Detect which cell encompasses the target text, then output its [X, Y] center coordinate. 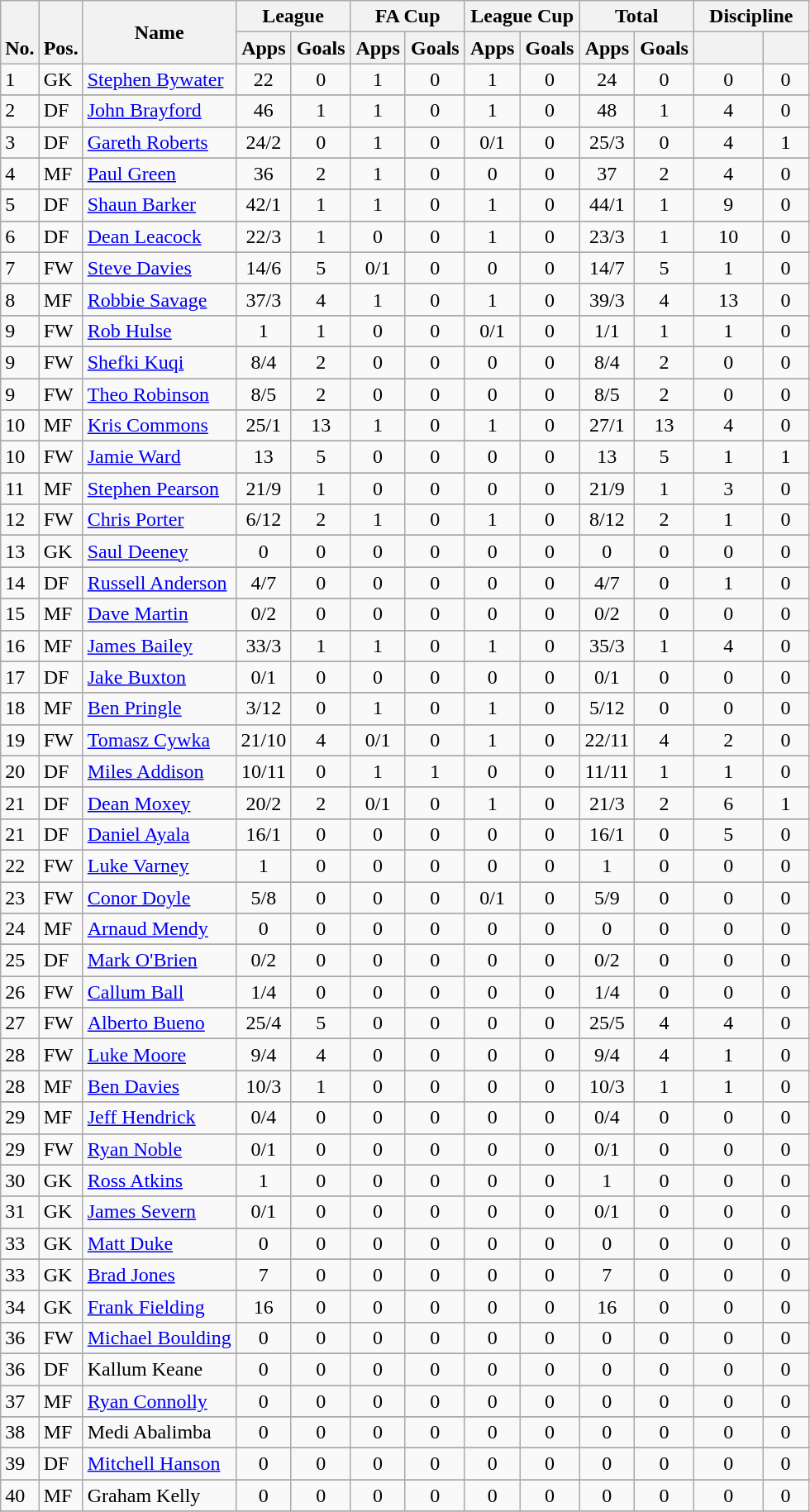
11 [20, 489]
20 [20, 771]
Total [636, 17]
Ross Atkins [159, 1181]
8 [20, 299]
12 [20, 520]
42/1 [263, 205]
39 [20, 1464]
23 [20, 897]
Jamie Ward [159, 457]
Shefki Kuqi [159, 362]
Kris Commons [159, 426]
Brad Jones [159, 1275]
10/11 [263, 771]
14/7 [607, 268]
14 [20, 583]
James Bailey [159, 646]
25/3 [607, 142]
3/12 [263, 708]
League [293, 17]
Paul Green [159, 174]
Arnaud Mendy [159, 929]
37/3 [263, 299]
26 [20, 992]
27 [20, 1023]
Rob Hulse [159, 331]
39/3 [607, 299]
Ben Pringle [159, 708]
Ben Davies [159, 1086]
15 [20, 614]
35/3 [607, 646]
Matt Duke [159, 1243]
Ryan Connolly [159, 1401]
40 [20, 1495]
Daniel Ayala [159, 834]
Graham Kelly [159, 1495]
Theo Robinson [159, 394]
24/2 [263, 142]
Russell Anderson [159, 583]
John Brayford [159, 111]
Robbie Savage [159, 299]
44/1 [607, 205]
25 [20, 961]
25/1 [263, 426]
38 [20, 1433]
19 [20, 740]
25/5 [607, 1023]
Mark O'Brien [159, 961]
FA Cup [408, 17]
Pos. [61, 32]
Mitchell Hanson [159, 1464]
14/6 [263, 268]
5/9 [607, 897]
Luke Varney [159, 866]
League Cup [522, 17]
Ryan Noble [159, 1149]
22/3 [263, 236]
17 [20, 677]
Gareth Roberts [159, 142]
Callum Ball [159, 992]
48 [607, 111]
Tomasz Cywka [159, 740]
Stephen Bywater [159, 79]
1/1 [607, 331]
11/11 [607, 771]
20/2 [263, 803]
18 [20, 708]
Michael Boulding [159, 1338]
Dean Moxey [159, 803]
Frank Fielding [159, 1306]
21/3 [607, 803]
27/1 [607, 426]
Jake Buxton [159, 677]
25/4 [263, 1023]
Miles Addison [159, 771]
Kallum Keane [159, 1369]
23/3 [607, 236]
Luke Moore [159, 1055]
Name [159, 32]
Dave Martin [159, 614]
Jeff Hendrick [159, 1118]
5/8 [263, 897]
22/11 [607, 740]
Shaun Barker [159, 205]
Discipline [752, 17]
Chris Porter [159, 520]
No. [20, 32]
21/10 [263, 740]
33/3 [263, 646]
Dean Leacock [159, 236]
Stephen Pearson [159, 489]
34 [20, 1306]
8/12 [607, 520]
46 [263, 111]
30 [20, 1181]
Steve Davies [159, 268]
31 [20, 1212]
5/12 [607, 708]
Alberto Bueno [159, 1023]
6/12 [263, 520]
Saul Deeney [159, 551]
Medi Abalimba [159, 1433]
James Severn [159, 1212]
Conor Doyle [159, 897]
